Identify which cell holds the provided text, then report its (X, Y) central coordinate. 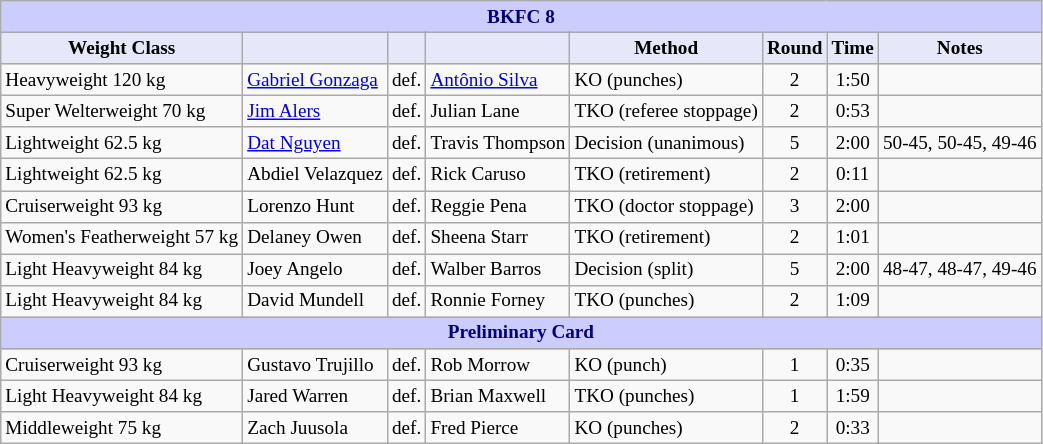
Dat Nguyen (316, 143)
Antônio Silva (498, 80)
Abdiel Velazquez (316, 175)
1:50 (852, 80)
0:35 (852, 365)
Super Welterweight 70 kg (122, 111)
48-47, 48-47, 49-46 (960, 270)
TKO (referee stoppage) (666, 111)
Reggie Pena (498, 206)
Walber Barros (498, 270)
Weight Class (122, 48)
Heavyweight 120 kg (122, 80)
Preliminary Card (521, 333)
Rick Caruso (498, 175)
Zach Juusola (316, 428)
Brian Maxwell (498, 396)
Ronnie Forney (498, 301)
Travis Thompson (498, 143)
Fred Pierce (498, 428)
Joey Angelo (316, 270)
Decision (unanimous) (666, 143)
Rob Morrow (498, 365)
Delaney Owen (316, 238)
KO (punch) (666, 365)
Jim Alers (316, 111)
Julian Lane (498, 111)
Round (794, 48)
Gabriel Gonzaga (316, 80)
TKO (doctor stoppage) (666, 206)
1:01 (852, 238)
Decision (split) (666, 270)
Women's Featherweight 57 kg (122, 238)
1:59 (852, 396)
50-45, 50-45, 49-46 (960, 143)
Gustavo Trujillo (316, 365)
Lorenzo Hunt (316, 206)
BKFC 8 (521, 17)
0:11 (852, 175)
Middleweight 75 kg (122, 428)
David Mundell (316, 301)
Jared Warren (316, 396)
0:53 (852, 111)
Time (852, 48)
Method (666, 48)
3 (794, 206)
Sheena Starr (498, 238)
Notes (960, 48)
1:09 (852, 301)
0:33 (852, 428)
